Extract the (X, Y) coordinate from the center of the cell holding the provided text.  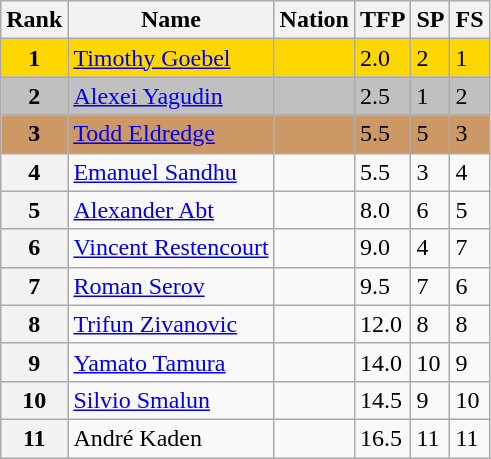
Yamato Tamura (171, 362)
Vincent Restencourt (171, 248)
16.5 (382, 438)
2.5 (382, 96)
Alexei Yagudin (171, 96)
Timothy Goebel (171, 58)
Nation (314, 20)
2.0 (382, 58)
TFP (382, 20)
14.0 (382, 362)
9.0 (382, 248)
12.0 (382, 324)
Trifun Zivanovic (171, 324)
Silvio Smalun (171, 400)
8.0 (382, 210)
Alexander Abt (171, 210)
FS (470, 20)
Rank (34, 20)
SP (430, 20)
André Kaden (171, 438)
Emanuel Sandhu (171, 172)
9.5 (382, 286)
Todd Eldredge (171, 134)
Roman Serov (171, 286)
14.5 (382, 400)
Name (171, 20)
